Identify which cell holds the provided text, then report its (x, y) central coordinate. 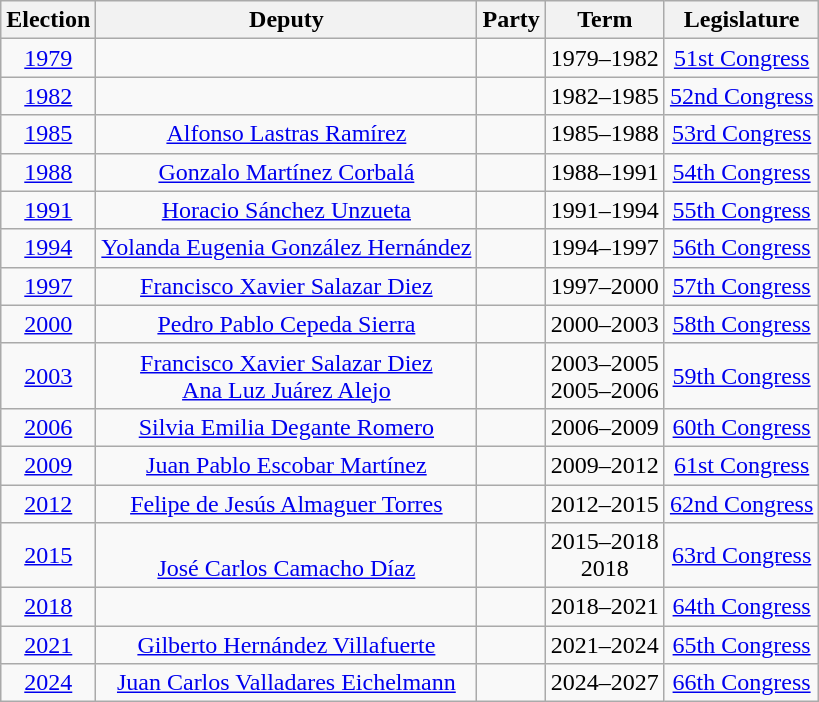
2000–2003 (604, 324)
2009 (48, 465)
2018 (48, 607)
1997–2000 (604, 286)
2015–20182018 (604, 556)
2024 (48, 683)
Horacio Sánchez Unzueta (286, 210)
Term (604, 20)
Election (48, 20)
60th Congress (741, 427)
53rd Congress (741, 134)
1985–1988 (604, 134)
2021–2024 (604, 645)
54th Congress (741, 172)
1988 (48, 172)
2015 (48, 556)
Francisco Xavier Salazar Diez (286, 286)
1991–1994 (604, 210)
Gilberto Hernández Villafuerte (286, 645)
62nd Congress (741, 503)
Deputy (286, 20)
51st Congress (741, 58)
Juan Pablo Escobar Martínez (286, 465)
65th Congress (741, 645)
2012 (48, 503)
Gonzalo Martínez Corbalá (286, 172)
58th Congress (741, 324)
1982–1985 (604, 96)
63rd Congress (741, 556)
1979 (48, 58)
2021 (48, 645)
2000 (48, 324)
Alfonso Lastras Ramírez (286, 134)
2003–20052005–2006 (604, 376)
José Carlos Camacho Díaz (286, 556)
Yolanda Eugenia González Hernández (286, 248)
55th Congress (741, 210)
1991 (48, 210)
2009–2012 (604, 465)
2006 (48, 427)
1985 (48, 134)
52nd Congress (741, 96)
1979–1982 (604, 58)
66th Congress (741, 683)
64th Congress (741, 607)
Silvia Emilia Degante Romero (286, 427)
Legislature (741, 20)
61st Congress (741, 465)
2024–2027 (604, 683)
57th Congress (741, 286)
Francisco Xavier Salazar DiezAna Luz Juárez Alejo (286, 376)
1997 (48, 286)
2003 (48, 376)
2012–2015 (604, 503)
Juan Carlos Valladares Eichelmann (286, 683)
1988–1991 (604, 172)
2006–2009 (604, 427)
1994–1997 (604, 248)
Pedro Pablo Cepeda Sierra (286, 324)
Felipe de Jesús Almaguer Torres (286, 503)
2018–2021 (604, 607)
59th Congress (741, 376)
1982 (48, 96)
Party (511, 20)
56th Congress (741, 248)
1994 (48, 248)
